Extract the (x, y) coordinate from the center of the cell holding the provided text.  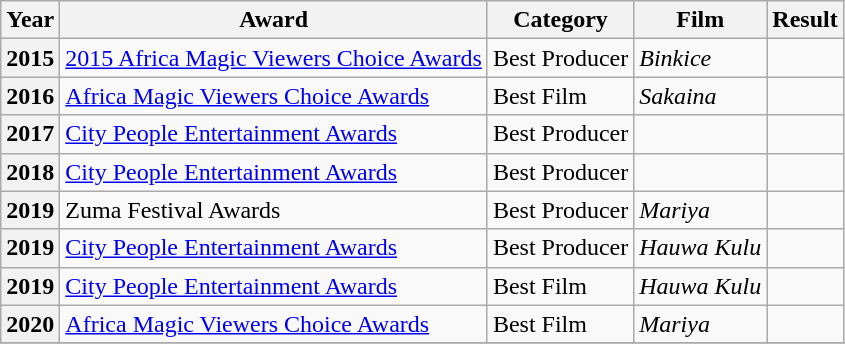
Film (700, 20)
Binkice (700, 58)
Result (805, 20)
Sakaina (700, 96)
2015 Africa Magic Viewers Choice Awards (274, 58)
Category (560, 20)
2016 (30, 96)
Zuma Festival Awards (274, 210)
2017 (30, 134)
2018 (30, 172)
2020 (30, 324)
2015 (30, 58)
Award (274, 20)
Year (30, 20)
